Pinpoint the cell where the given text exists, returning its (x, y) midpoint coordinate. 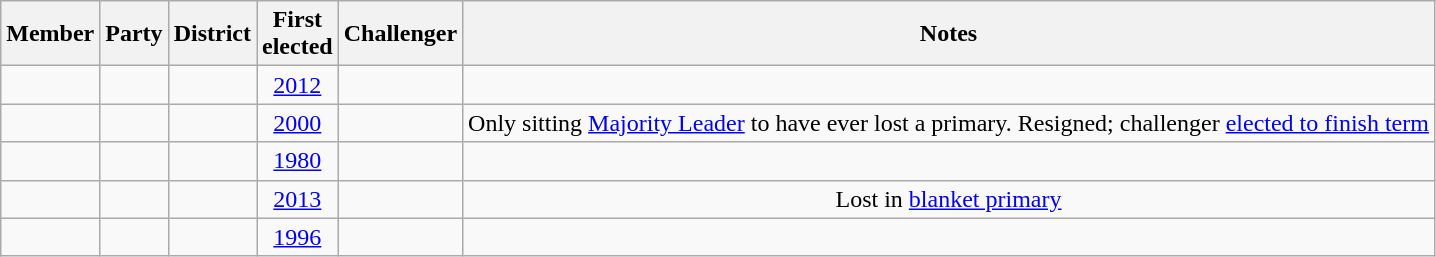
2012 (297, 85)
1996 (297, 237)
Notes (949, 34)
2013 (297, 199)
Firstelected (297, 34)
1980 (297, 161)
Only sitting Majority Leader to have ever lost a primary. Resigned; challenger elected to finish term (949, 123)
Lost in blanket primary (949, 199)
Member (50, 34)
Challenger (400, 34)
2000 (297, 123)
Party (134, 34)
District (212, 34)
